Determine the [X, Y] coordinate at the center of the cell enclosing the given text.  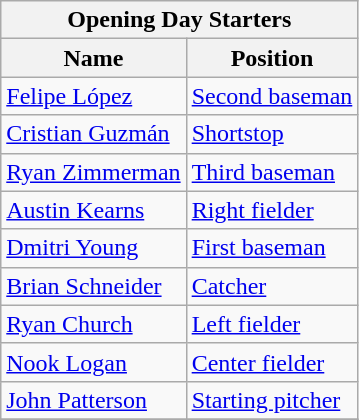
Right fielder [272, 210]
Left fielder [272, 324]
First baseman [272, 248]
Ryan Church [94, 324]
Nook Logan [94, 362]
Ryan Zimmerman [94, 172]
Name [94, 58]
Starting pitcher [272, 400]
Shortstop [272, 134]
Second baseman [272, 96]
Brian Schneider [94, 286]
Catcher [272, 286]
John Patterson [94, 400]
Cristian Guzmán [94, 134]
Felipe López [94, 96]
Dmitri Young [94, 248]
Position [272, 58]
Center fielder [272, 362]
Opening Day Starters [180, 20]
Third baseman [272, 172]
Austin Kearns [94, 210]
